Output the [X, Y] coordinate of the center of the cell containing the given text.  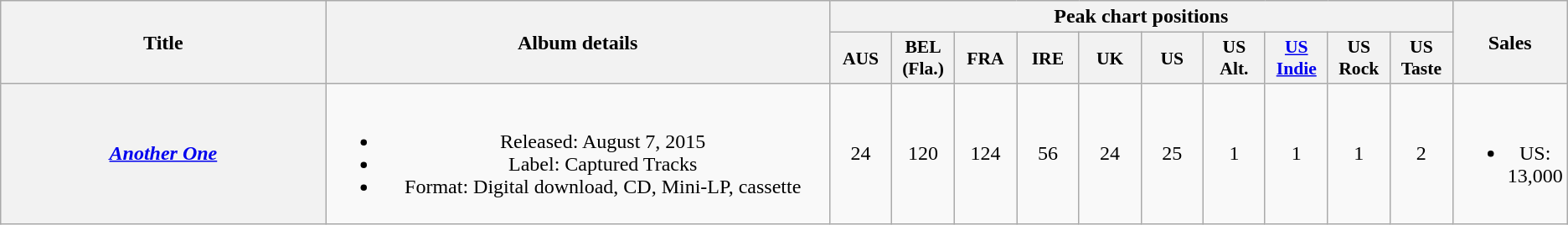
USIndie [1297, 59]
USAlt. [1234, 59]
Album details [578, 42]
Another One [163, 154]
Sales [1509, 42]
US: 13,000 [1509, 154]
AUS [860, 59]
56 [1048, 154]
US [1172, 59]
UK [1110, 59]
Peak chart positions [1141, 17]
124 [985, 154]
Released: August 7, 2015 Label: Captured TracksFormat: Digital download, CD, Mini-LP, cassette [578, 154]
USTaste [1422, 59]
120 [923, 154]
25 [1172, 154]
2 [1422, 154]
USRock [1359, 59]
BEL (Fla.) [923, 59]
IRE [1048, 59]
Title [163, 42]
FRA [985, 59]
